Find where the given text appears and provide that cell's center as [x, y] coordinate. 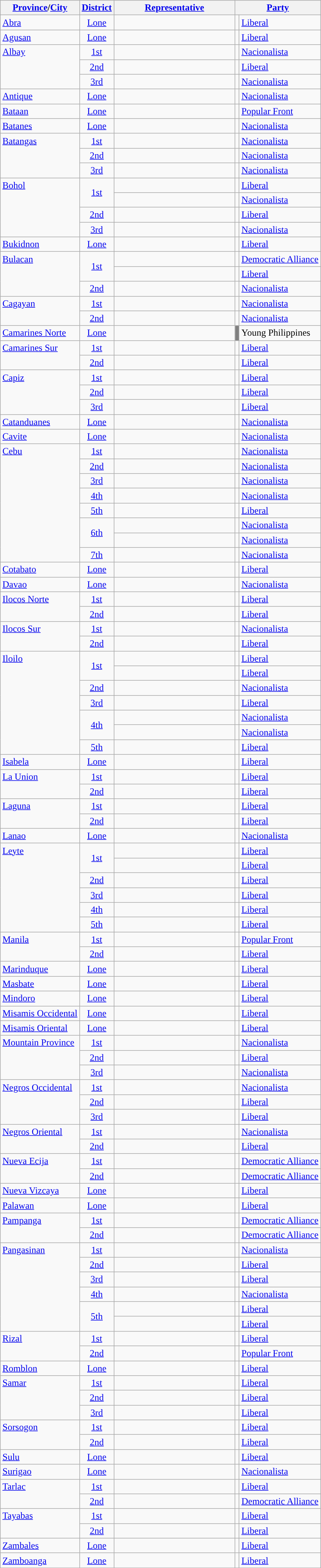
Manila [40, 947]
Negros Oriental [40, 1139]
Bataan [40, 111]
Tarlac [40, 1494]
La Union [40, 784]
Nueva Vizcaya [40, 1191]
Cebu [40, 503]
Bukidnon [40, 244]
Marinduque [40, 969]
Sorsogon [40, 1435]
Zambales [40, 1545]
6th [96, 533]
Negros Occidental [40, 1102]
Capiz [40, 392]
Batangas [40, 155]
Cagayan [40, 311]
Zamboanga [40, 1560]
Misamis Oriental [40, 1028]
Nueva Ecija [40, 1169]
Tayabas [40, 1523]
Bulacan [40, 274]
Camarines Sur [40, 355]
Agusan [40, 37]
Mountain Province [40, 1058]
Romblon [40, 1368]
Isabela [40, 762]
Pampanga [40, 1228]
Party [278, 8]
Batanes [40, 126]
Mindoro [40, 998]
Palawan [40, 1206]
Ilocos Sur [40, 636]
Samar [40, 1398]
7th [96, 555]
Abra [40, 23]
Albay [40, 67]
Antique [40, 96]
Province/City [40, 8]
Representative [174, 8]
Camarines Norte [40, 333]
Davao [40, 584]
Leyte [40, 887]
Ilocos Norte [40, 606]
Sulu [40, 1457]
Surigao [40, 1472]
Lanao [40, 836]
Laguna [40, 814]
District [96, 8]
Young Philippines [280, 333]
Cotabato [40, 570]
Cavite [40, 437]
Iloilo [40, 703]
Masbate [40, 984]
Rizal [40, 1346]
Bohol [40, 207]
Pangasinan [40, 1287]
Catanduanes [40, 422]
Misamis Occidental [40, 1013]
